Return the [x, y] coordinate for the center point of the cell that contains the specified text.  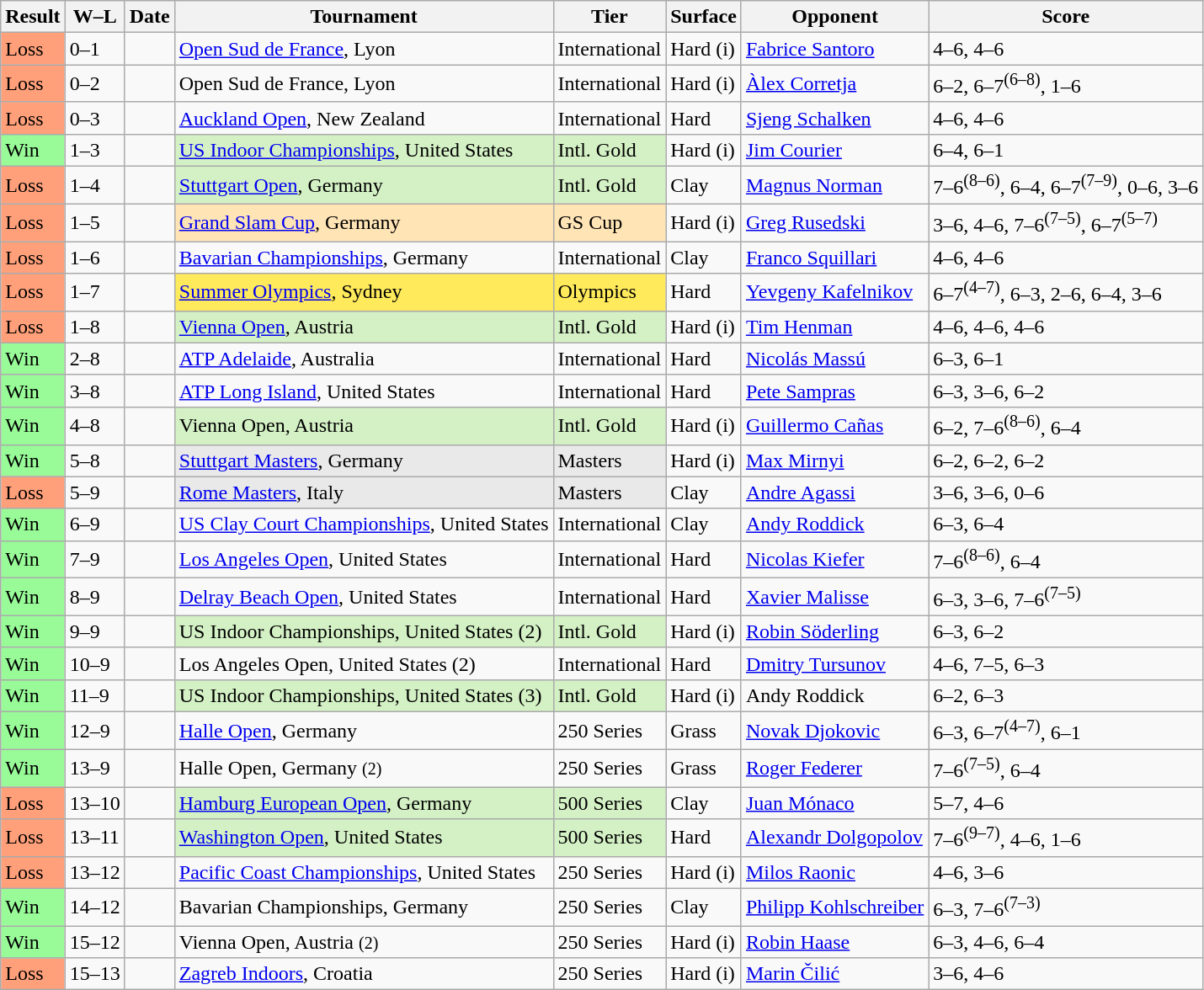
Washington Open, United States [364, 838]
15–13 [94, 974]
Àlex Corretja [834, 84]
4–8 [94, 426]
Xavier Malisse [834, 598]
1–4 [94, 185]
3–6, 4–6, 7–6(7–5), 6–7(5–7) [1066, 222]
Nicolas Kiefer [834, 559]
Fabrice Santoro [834, 49]
6–4, 6–1 [1066, 150]
Halle Open, Germany (2) [364, 768]
8–9 [94, 598]
6–3, 6–7(4–7), 6–1 [1066, 731]
7–9 [94, 559]
6–2, 6–3 [1066, 695]
Stuttgart Masters, Germany [364, 460]
6–3, 3–6, 6–2 [1066, 391]
1–5 [94, 222]
Tier [610, 17]
Jim Courier [834, 150]
Dmitry Tursunov [834, 663]
Marin Čilić [834, 974]
Grand Slam Cup, Germany [364, 222]
6–3, 6–4 [1066, 524]
Nicolás Massú [834, 359]
Robin Söderling [834, 631]
12–9 [94, 731]
US Clay Court Championships, United States [364, 524]
4–6, 7–5, 6–3 [1066, 663]
0–3 [94, 118]
14–12 [94, 907]
Franco Squillari [834, 258]
6–3, 6–1 [1066, 359]
Roger Federer [834, 768]
2–8 [94, 359]
US Indoor Championships, United States (2) [364, 631]
6–2, 7–6(8–6), 6–4 [1066, 426]
1–7 [94, 293]
Opponent [834, 17]
Halle Open, Germany [364, 731]
13–9 [94, 768]
6–9 [94, 524]
Philipp Kohlschreiber [834, 907]
7–6(8–6), 6–4, 6–7(7–9), 0–6, 3–6 [1066, 185]
1–6 [94, 258]
Hamburg European Open, Germany [364, 803]
6–2, 6–2, 6–2 [1066, 460]
13–10 [94, 803]
1–8 [94, 327]
0–2 [94, 84]
Max Mirnyi [834, 460]
Olympics [610, 293]
Delray Beach Open, United States [364, 598]
Date [150, 17]
0–1 [94, 49]
6–2, 6–7(6–8), 1–6 [1066, 84]
1–3 [94, 150]
6–3, 7–6(7–3) [1066, 907]
Alexandr Dolgopolov [834, 838]
W–L [94, 17]
6–3, 6–2 [1066, 631]
Score [1066, 17]
Los Angeles Open, United States (2) [364, 663]
Zagreb Indoors, Croatia [364, 974]
13–12 [94, 872]
Milos Raonic [834, 872]
3–6, 4–6 [1066, 974]
7–6(7–5), 6–4 [1066, 768]
Robin Haase [834, 942]
5–7, 4–6 [1066, 803]
Greg Rusedski [834, 222]
5–9 [94, 492]
Novak Djokovic [834, 731]
GS Cup [610, 222]
Magnus Norman [834, 185]
Yevgeny Kafelnikov [834, 293]
Vienna Open, Austria (2) [364, 942]
US Indoor Championships, United States (3) [364, 695]
Los Angeles Open, United States [364, 559]
US Indoor Championships, United States [364, 150]
10–9 [94, 663]
ATP Adelaide, Australia [364, 359]
Summer Olympics, Sydney [364, 293]
4–6, 4–6, 4–6 [1066, 327]
6–3, 4–6, 6–4 [1066, 942]
3–8 [94, 391]
7–6(9–7), 4–6, 1–6 [1066, 838]
11–9 [94, 695]
Tournament [364, 17]
Auckland Open, New Zealand [364, 118]
Surface [704, 17]
Tim Henman [834, 327]
Result [33, 17]
9–9 [94, 631]
3–6, 3–6, 0–6 [1066, 492]
13–11 [94, 838]
Guillermo Cañas [834, 426]
Pete Sampras [834, 391]
15–12 [94, 942]
5–8 [94, 460]
Andre Agassi [834, 492]
6–3, 3–6, 7–6(7–5) [1066, 598]
4–6, 3–6 [1066, 872]
Pacific Coast Championships, United States [364, 872]
Stuttgart Open, Germany [364, 185]
7–6(8–6), 6–4 [1066, 559]
Rome Masters, Italy [364, 492]
Juan Mónaco [834, 803]
Sjeng Schalken [834, 118]
6–7(4–7), 6–3, 2–6, 6–4, 3–6 [1066, 293]
ATP Long Island, United States [364, 391]
